Detect which cell encompasses the target text, then output its (X, Y) center coordinate. 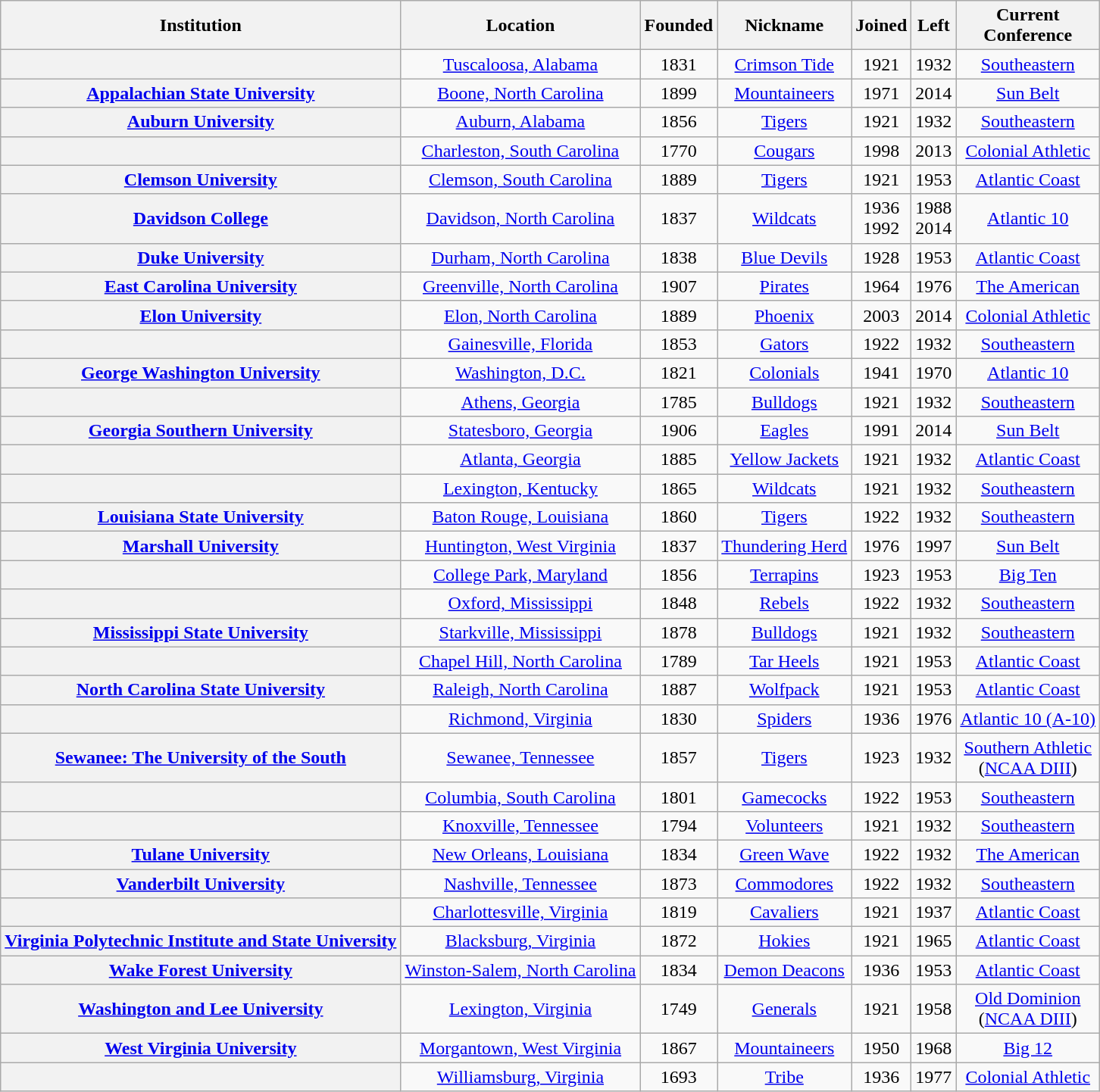
Gators (785, 344)
Founded (679, 26)
Davidson College (201, 218)
Baton Rouge, Louisiana (520, 517)
Statesboro, Georgia (520, 431)
Oxford, Mississippi (520, 604)
Charlottesville, Virginia (520, 913)
Spiders (785, 719)
Institution (201, 26)
1857 (679, 757)
Washington and Lee University (201, 1009)
Chapel Hill, North Carolina (520, 661)
Louisiana State University (201, 517)
1968 (933, 1048)
1964 (882, 286)
Thundering Herd (785, 546)
1770 (679, 151)
Crimson Tide (785, 64)
West Virginia University (201, 1048)
1958 (933, 1009)
Wolfpack (785, 690)
Duke University (201, 257)
Big Ten (1028, 575)
1821 (679, 373)
CurrentConference (1028, 26)
Terrapins (785, 575)
Cavaliers (785, 913)
Nashville, Tennessee (520, 884)
1860 (679, 517)
Washington, D.C. (520, 373)
1867 (679, 1048)
1941 (882, 373)
College Park, Maryland (520, 575)
Gainesville, Florida (520, 344)
Auburn, Alabama (520, 122)
Charleston, South Carolina (520, 151)
Virginia Polytechnic Institute and State University (201, 941)
1848 (679, 604)
19882014 (933, 218)
1885 (679, 460)
1965 (933, 941)
Green Wave (785, 854)
Elon University (201, 315)
1928 (882, 257)
1991 (882, 431)
1998 (882, 151)
1997 (933, 546)
1785 (679, 402)
1977 (933, 1077)
1749 (679, 1009)
Raleigh, North Carolina (520, 690)
Left (933, 26)
Joined (882, 26)
Atlanta, Georgia (520, 460)
Gamecocks (785, 797)
Phoenix (785, 315)
Starkville, Mississippi (520, 632)
1970 (933, 373)
1887 (679, 690)
2003 (882, 315)
1801 (679, 797)
1830 (679, 719)
Hokies (785, 941)
1906 (679, 431)
1838 (679, 257)
1873 (679, 884)
Generals (785, 1009)
North Carolina State University (201, 690)
Vanderbilt University (201, 884)
Yellow Jackets (785, 460)
19361992 (882, 218)
1853 (679, 344)
Nickname (785, 26)
Georgia Southern University (201, 431)
1907 (679, 286)
George Washington University (201, 373)
1819 (679, 913)
Old Dominion(NCAA DIII) (1028, 1009)
1899 (679, 93)
East Carolina University (201, 286)
Volunteers (785, 825)
1950 (882, 1048)
Colonials (785, 373)
Columbia, South Carolina (520, 797)
Boone, North Carolina (520, 93)
Cougars (785, 151)
1878 (679, 632)
1971 (882, 93)
Commodores (785, 884)
1794 (679, 825)
Elon, North Carolina (520, 315)
Big 12 (1028, 1048)
Atlantic 10 (A-10) (1028, 719)
Marshall University (201, 546)
Williamsburg, Virginia (520, 1077)
Clemson University (201, 179)
Athens, Georgia (520, 402)
Winston-Salem, North Carolina (520, 970)
Appalachian State University (201, 93)
New Orleans, Louisiana (520, 854)
Blacksburg, Virginia (520, 941)
Morgantown, West Virginia (520, 1048)
1789 (679, 661)
Blue Devils (785, 257)
Pirates (785, 286)
1865 (679, 488)
Sewanee, Tennessee (520, 757)
Mississippi State University (201, 632)
Greenville, North Carolina (520, 286)
Lexington, Virginia (520, 1009)
1872 (679, 941)
Sewanee: The University of the South (201, 757)
Lexington, Kentucky (520, 488)
1937 (933, 913)
Davidson, North Carolina (520, 218)
Rebels (785, 604)
Location (520, 26)
Southern Athletic(NCAA DIII) (1028, 757)
2013 (933, 151)
Clemson, South Carolina (520, 179)
Tuscaloosa, Alabama (520, 64)
Durham, North Carolina (520, 257)
1831 (679, 64)
Tribe (785, 1077)
Tar Heels (785, 661)
Richmond, Virginia (520, 719)
Wake Forest University (201, 970)
Eagles (785, 431)
1693 (679, 1077)
Demon Deacons (785, 970)
Auburn University (201, 122)
Tulane University (201, 854)
Knoxville, Tennessee (520, 825)
Huntington, West Virginia (520, 546)
